Provide the [X, Y] coordinate of the cell's center where the given text is located.  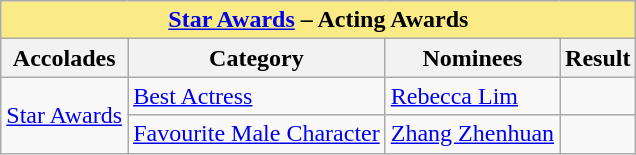
Zhang Zhenhuan [472, 134]
Favourite Male Character [257, 134]
Category [257, 58]
Best Actress [257, 96]
Nominees [472, 58]
Accolades [64, 58]
Star Awards – Acting Awards [318, 20]
Star Awards [64, 115]
Result [598, 58]
Rebecca Lim [472, 96]
